Find where the given text appears and provide that cell's center as [x, y] coordinate. 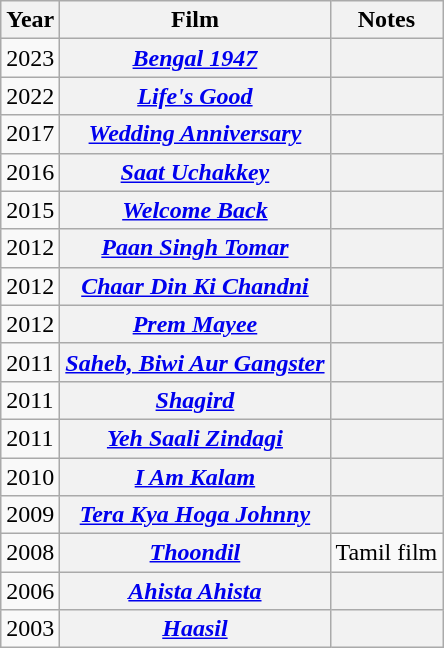
Notes [386, 20]
Prem Mayee [195, 324]
Welcome Back [195, 210]
2006 [30, 591]
2023 [30, 58]
Haasil [195, 629]
Shagird [195, 400]
2009 [30, 515]
Saheb, Biwi Aur Gangster [195, 362]
Paan Singh Tomar [195, 248]
2003 [30, 629]
2015 [30, 210]
Thoondil [195, 553]
Chaar Din Ki Chandni [195, 286]
2022 [30, 96]
2017 [30, 134]
Tera Kya Hoga Johnny [195, 515]
I Am Kalam [195, 477]
Bengal 1947 [195, 58]
Life's Good [195, 96]
2010 [30, 477]
2008 [30, 553]
Year [30, 20]
Wedding Anniversary [195, 134]
Yeh Saali Zindagi [195, 438]
2016 [30, 172]
Ahista Ahista [195, 591]
Tamil film [386, 553]
Saat Uchakkey [195, 172]
Film [195, 20]
